Extract the (x, y) coordinate from the center of the cell holding the provided text.  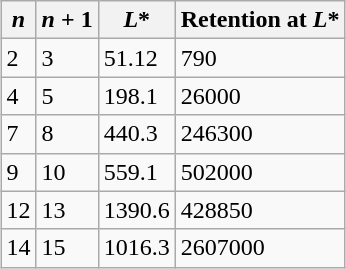
14 (18, 248)
8 (67, 134)
n + 1 (67, 20)
51.12 (136, 58)
L* (136, 20)
n (18, 20)
3 (67, 58)
Retention at L* (260, 20)
2607000 (260, 248)
4 (18, 96)
15 (67, 248)
246300 (260, 134)
7 (18, 134)
1016.3 (136, 248)
2 (18, 58)
198.1 (136, 96)
9 (18, 172)
1390.6 (136, 210)
440.3 (136, 134)
5 (67, 96)
502000 (260, 172)
790 (260, 58)
559.1 (136, 172)
13 (67, 210)
12 (18, 210)
428850 (260, 210)
26000 (260, 96)
10 (67, 172)
